Determine the [x, y] coordinate at the center of the cell enclosing the given text.  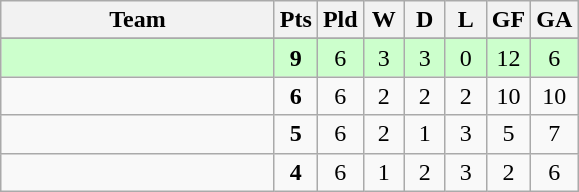
Team [138, 20]
12 [508, 58]
GF [508, 20]
Pld [340, 20]
9 [296, 58]
0 [466, 58]
D [424, 20]
Pts [296, 20]
4 [296, 172]
GA [554, 20]
7 [554, 134]
L [466, 20]
W [384, 20]
